Output the [X, Y] coordinate of the center of the cell containing the given text.  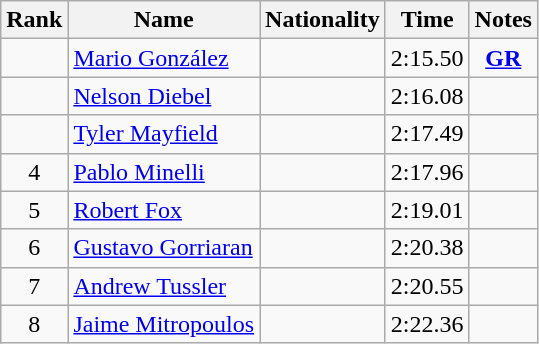
Nationality [323, 20]
Nelson Diebel [164, 96]
2:20.38 [427, 248]
Jaime Mitropoulos [164, 324]
2:19.01 [427, 210]
8 [34, 324]
Gustavo Gorriaran [164, 248]
Tyler Mayfield [164, 134]
Robert Fox [164, 210]
Mario González [164, 58]
Notes [503, 20]
2:17.49 [427, 134]
GR [503, 58]
7 [34, 286]
Pablo Minelli [164, 172]
2:22.36 [427, 324]
2:20.55 [427, 286]
5 [34, 210]
Name [164, 20]
2:16.08 [427, 96]
6 [34, 248]
Andrew Tussler [164, 286]
Rank [34, 20]
Time [427, 20]
2:15.50 [427, 58]
4 [34, 172]
2:17.96 [427, 172]
